Pinpoint the cell where the given text exists, returning its [x, y] midpoint coordinate. 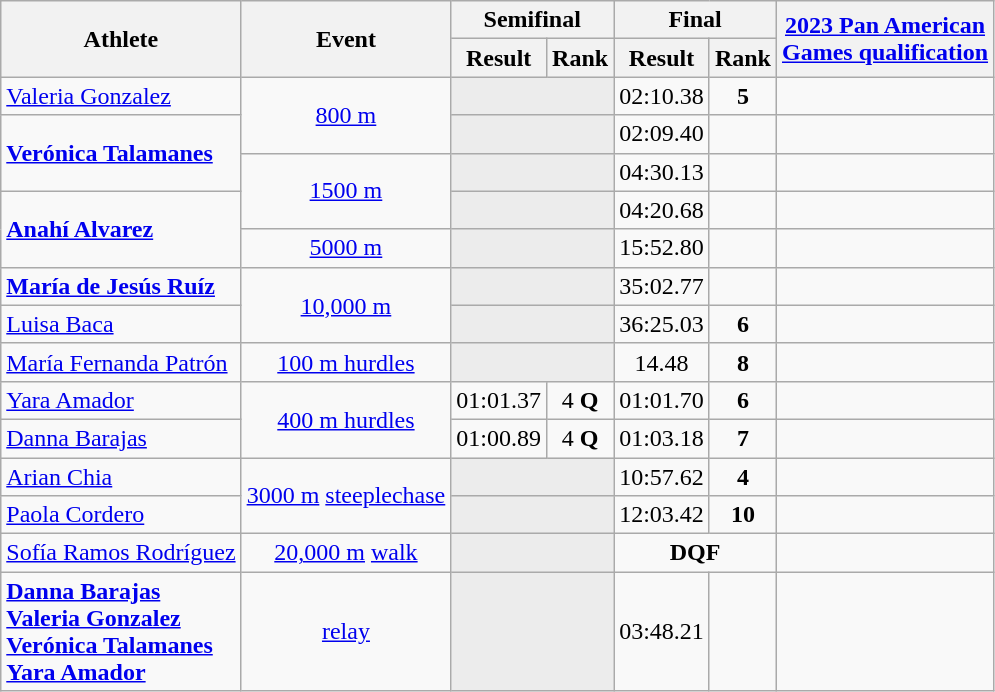
María de Jesús Ruíz [121, 286]
Arian Chia [121, 477]
10 [742, 515]
02:09.40 [662, 134]
04:20.68 [662, 210]
04:30.13 [662, 172]
Event [346, 39]
03:48.21 [662, 632]
14.48 [662, 362]
Semifinal [532, 20]
Paola Cordero [121, 515]
Final [696, 20]
Danna BarajasValeria GonzalezVerónica TalamanesYara Amador [121, 632]
400 m hurdles [346, 419]
01:03.18 [662, 438]
Valeria Gonzalez [121, 96]
Yara Amador [121, 400]
100 m hurdles [346, 362]
5000 m [346, 248]
10,000 m [346, 305]
Athlete [121, 39]
36:25.03 [662, 324]
10:57.62 [662, 477]
Anahí Alvarez [121, 229]
Verónica Talamanes [121, 153]
2023 Pan American Games qualification [884, 39]
01:01.37 [499, 400]
María Fernanda Patrón [121, 362]
DQF [696, 553]
8 [742, 362]
1500 m [346, 191]
12:03.42 [662, 515]
Sofía Ramos Rodríguez [121, 553]
800 m [346, 115]
15:52.80 [662, 248]
01:01.70 [662, 400]
35:02.77 [662, 286]
3000 m steeplechase [346, 496]
Danna Barajas [121, 438]
7 [742, 438]
02:10.38 [662, 96]
20,000 m walk [346, 553]
4 [742, 477]
relay [346, 632]
01:00.89 [499, 438]
5 [742, 96]
Luisa Baca [121, 324]
